Output the (x, y) coordinate of the center of the cell containing the given text.  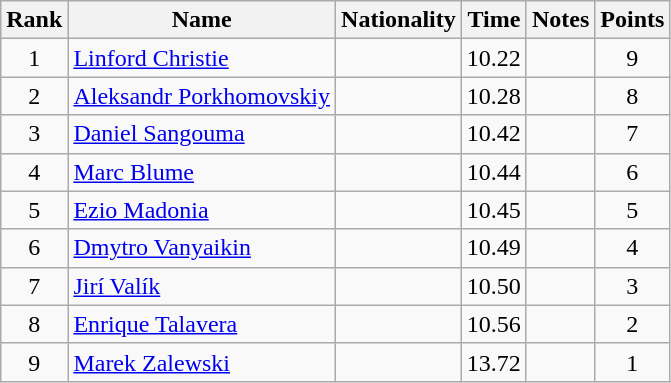
Name (202, 20)
10.56 (494, 324)
10.45 (494, 210)
Marek Zalewski (202, 362)
Aleksandr Porkhomovskiy (202, 96)
Nationality (399, 20)
Rank (34, 20)
Notes (560, 20)
Points (632, 20)
Ezio Madonia (202, 210)
10.28 (494, 96)
10.44 (494, 172)
Jirí Valík (202, 286)
Marc Blume (202, 172)
Linford Christie (202, 58)
13.72 (494, 362)
Enrique Talavera (202, 324)
Time (494, 20)
10.42 (494, 134)
Dmytro Vanyaikin (202, 248)
10.22 (494, 58)
Daniel Sangouma (202, 134)
10.50 (494, 286)
10.49 (494, 248)
